Extract the (X, Y) coordinate from the center of the cell holding the provided text.  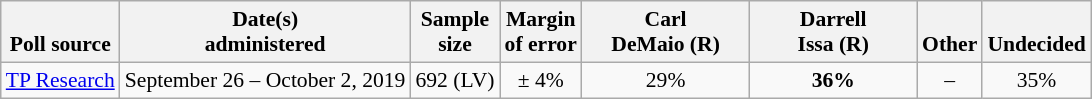
September 26 – October 2, 2019 (266, 80)
± 4% (541, 80)
692 (LV) (454, 80)
29% (666, 80)
Undecided (1036, 32)
Marginof error (541, 32)
DarrellIssa (R) (833, 32)
TP Research (60, 80)
36% (833, 80)
Samplesize (454, 32)
Date(s)administered (266, 32)
Poll source (60, 32)
CarlDeMaio (R) (666, 32)
– (950, 80)
Other (950, 32)
35% (1036, 80)
